Return [X, Y] of the center of cell containing provided text 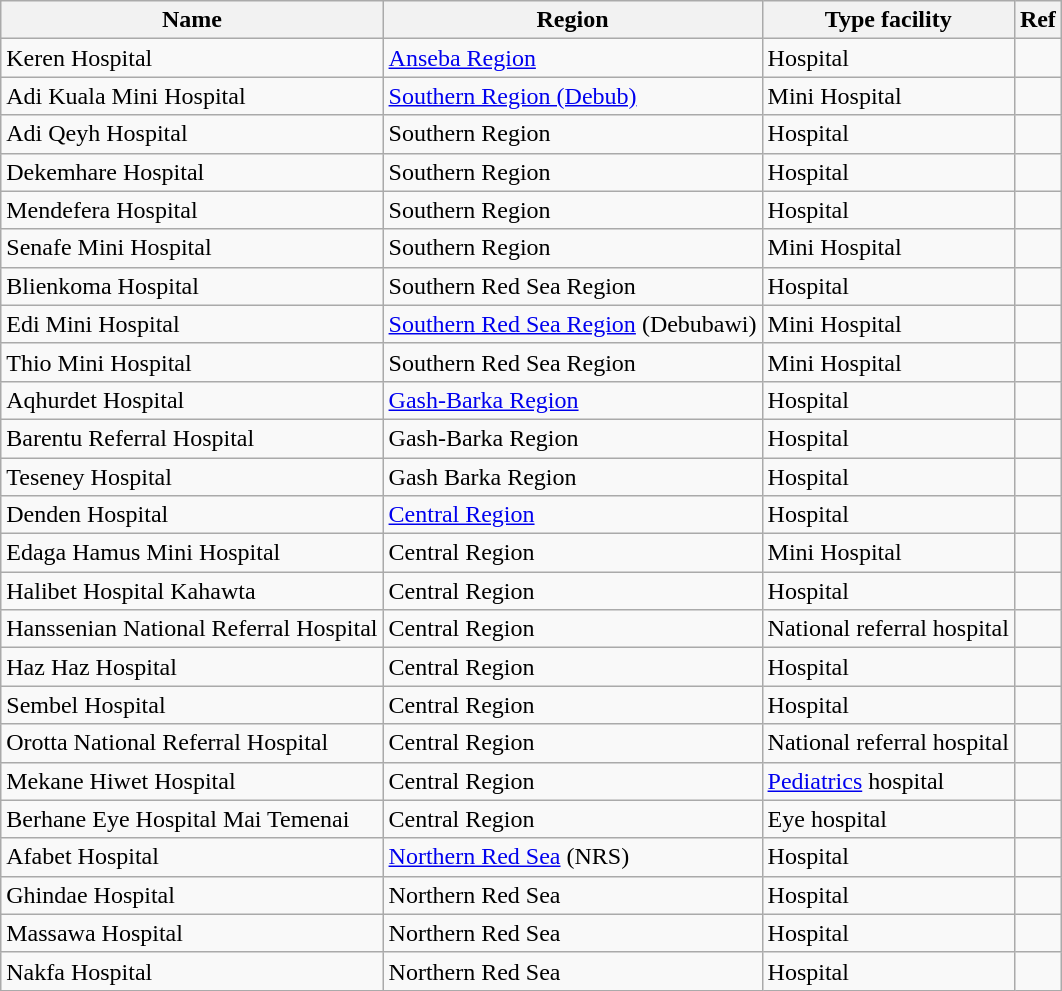
Teseney Hospital [192, 477]
Afabet Hospital [192, 857]
Ref [1038, 20]
Haz Haz Hospital [192, 667]
Gash Barka Region [572, 477]
Name [192, 20]
Blienkoma Hospital [192, 286]
Northern Red Sea (NRS) [572, 857]
Eye hospital [888, 819]
Region [572, 20]
Adi Kuala Mini Hospital [192, 96]
Halibet Hospital Kahawta [192, 591]
Anseba Region [572, 58]
Orotta National Referral Hospital [192, 743]
Edi Mini Hospital [192, 324]
Dekemhare Hospital [192, 172]
Aqhurdet Hospital [192, 400]
Hanssenian National Referral Hospital [192, 629]
Thio Mini Hospital [192, 362]
Type facility [888, 20]
Massawa Hospital [192, 933]
Denden Hospital [192, 515]
Southern Region (Debub) [572, 96]
Southern Red Sea Region (Debubawi) [572, 324]
Adi Qeyh Hospital [192, 134]
Nakfa Hospital [192, 971]
Barentu Referral Hospital [192, 438]
Senafe Mini Hospital [192, 248]
Keren Hospital [192, 58]
Edaga Hamus Mini Hospital [192, 553]
Pediatrics hospital [888, 781]
Ghindae Hospital [192, 895]
Sembel Hospital [192, 705]
Mendefera Hospital [192, 210]
Mekane Hiwet Hospital [192, 781]
Berhane Eye Hospital Mai Temenai [192, 819]
